From the cell containing the given text, extract its center point as (x, y) coordinate. 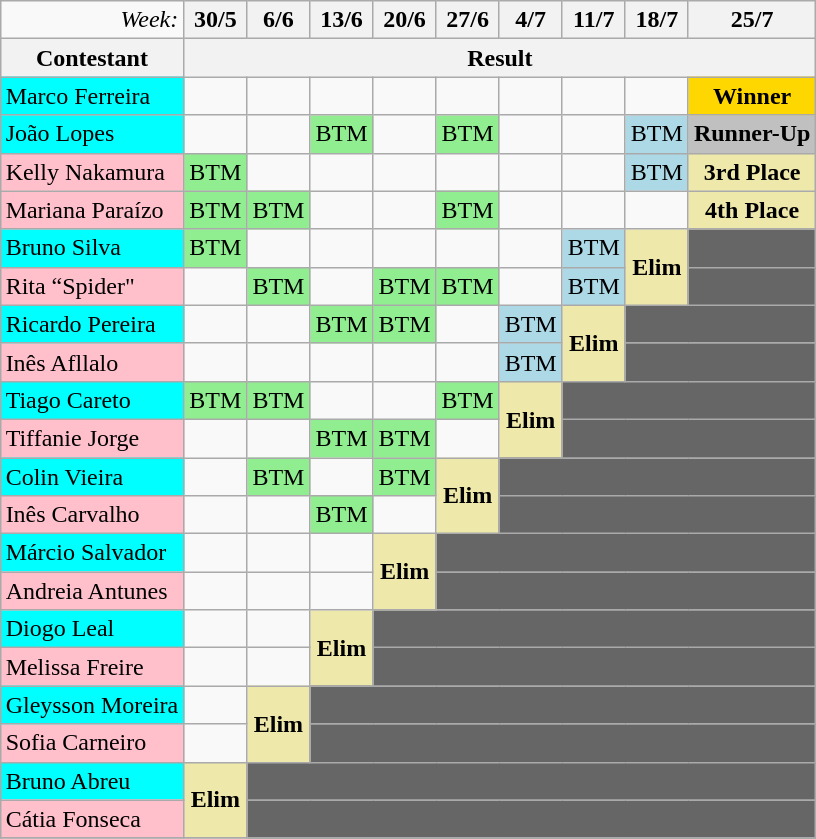
Winner (752, 96)
30/5 (216, 20)
25/7 (752, 20)
27/6 (468, 20)
4/7 (530, 20)
Inês Afllalo (92, 362)
3rd Place (752, 172)
Diogo Leal (92, 629)
João Lopes (92, 134)
Ricardo Pereira (92, 324)
Melissa Freire (92, 667)
Week: (92, 20)
Mariana Paraízo (92, 210)
11/7 (594, 20)
Gleysson Moreira (92, 705)
6/6 (278, 20)
Andreia Antunes (92, 591)
Contestant (92, 58)
Marco Ferreira (92, 96)
Colin Vieira (92, 477)
Result (500, 58)
Cátia Fonseca (92, 819)
Tiffanie Jorge (92, 438)
Runner-Up (752, 134)
Tiago Careto (92, 400)
4th Place (752, 210)
Sofia Carneiro (92, 743)
Bruno Silva (92, 248)
18/7 (656, 20)
13/6 (342, 20)
Bruno Abreu (92, 781)
Márcio Salvador (92, 553)
Inês Carvalho (92, 515)
20/6 (404, 20)
Kelly Nakamura (92, 172)
Rita “Spider" (92, 286)
